Output the [x, y] coordinate of the center of the cell containing the given text.  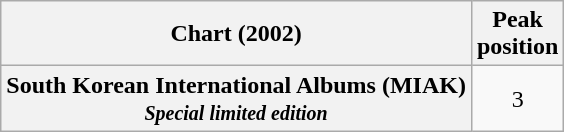
Peakposition [517, 34]
South Korean International Albums (MIAK)Special limited edition [236, 98]
3 [517, 98]
Chart (2002) [236, 34]
